From the cell containing the given text, extract its center point as [x, y] coordinate. 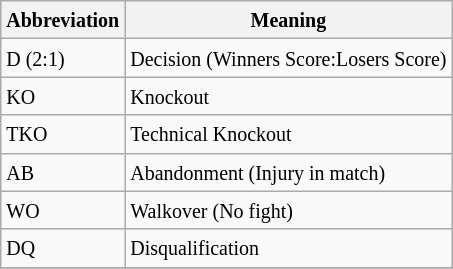
D (2:1) [63, 58]
WO [63, 210]
TKO [63, 134]
Knockout [288, 96]
Technical Knockout [288, 134]
Disqualification [288, 248]
Abbreviation [63, 20]
DQ [63, 248]
KO [63, 96]
Walkover (No fight) [288, 210]
AB [63, 172]
Meaning [288, 20]
Decision (Winners Score:Losers Score) [288, 58]
Abandonment (Injury in match) [288, 172]
